Detect which cell encompasses the target text, then output its (x, y) center coordinate. 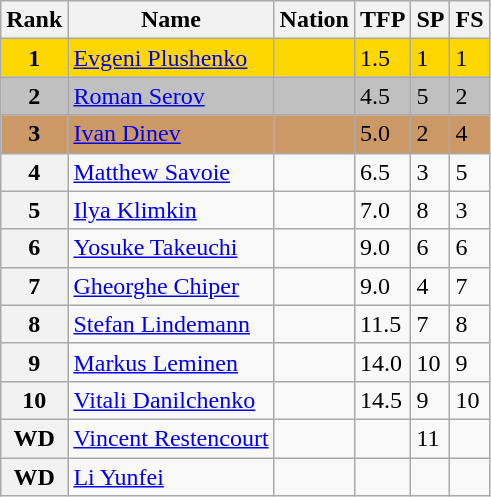
Rank (34, 20)
Ilya Klimkin (171, 210)
FS (470, 20)
Vitali Danilchenko (171, 400)
Ivan Dinev (171, 134)
7.0 (382, 210)
Yosuke Takeuchi (171, 248)
Li Yunfei (171, 477)
5.0 (382, 134)
Vincent Restencourt (171, 438)
Markus Leminen (171, 362)
14.5 (382, 400)
SP (430, 20)
Name (171, 20)
Evgeni Plushenko (171, 58)
Gheorghe Chiper (171, 286)
Matthew Savoie (171, 172)
Nation (314, 20)
4.5 (382, 96)
14.0 (382, 362)
Stefan Lindemann (171, 324)
1.5 (382, 58)
11 (430, 438)
6.5 (382, 172)
Roman Serov (171, 96)
TFP (382, 20)
11.5 (382, 324)
